From the cell containing the given text, extract its center point as (x, y) coordinate. 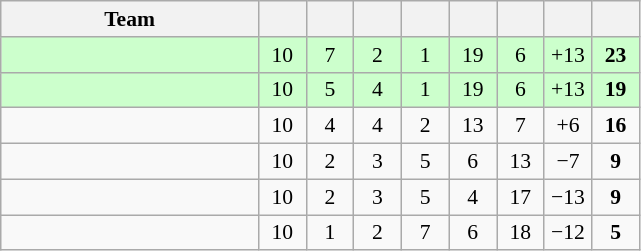
Team (130, 19)
16 (616, 126)
18 (520, 233)
+6 (568, 126)
−12 (568, 233)
−13 (568, 197)
17 (520, 197)
−7 (568, 162)
23 (616, 55)
